Return (X, Y) of the center of cell containing provided text 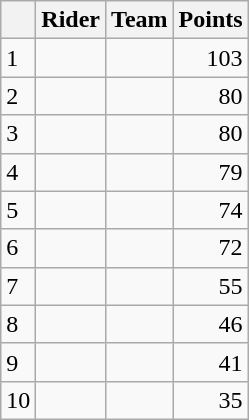
6 (18, 248)
Rider (71, 20)
7 (18, 286)
2 (18, 96)
103 (210, 58)
41 (210, 362)
55 (210, 286)
72 (210, 248)
4 (18, 172)
79 (210, 172)
46 (210, 324)
74 (210, 210)
9 (18, 362)
35 (210, 400)
8 (18, 324)
Points (210, 20)
5 (18, 210)
10 (18, 400)
Team (140, 20)
3 (18, 134)
1 (18, 58)
